Scan for the cell matching the given text and deliver its (x, y) coordinate at center. 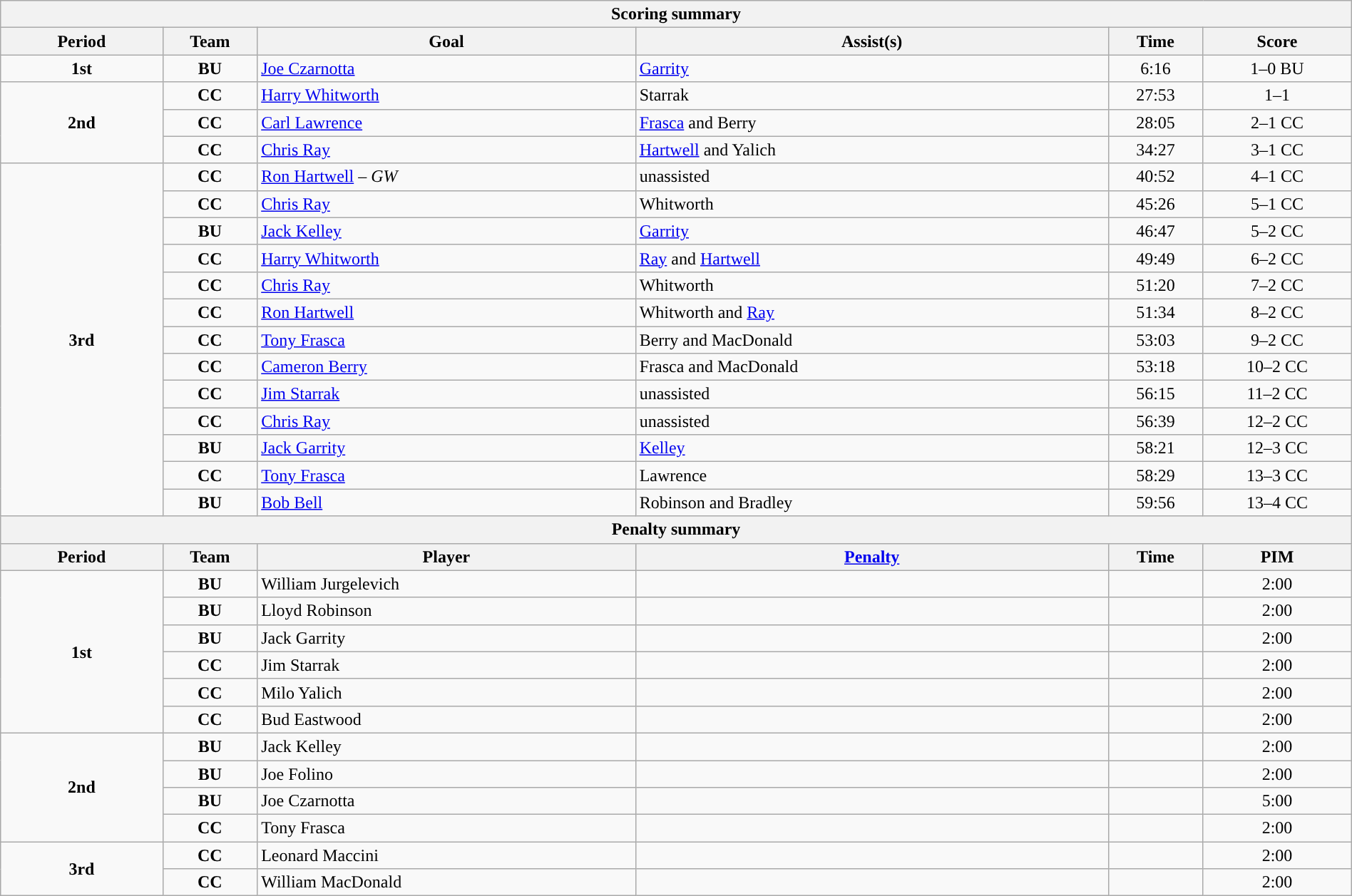
10–2 CC (1277, 367)
Hartwell and Yalich (871, 150)
6:16 (1155, 68)
28:05 (1155, 123)
Bud Eastwood (446, 719)
12–2 CC (1277, 421)
49:49 (1155, 258)
Frasca and MacDonald (871, 367)
27:53 (1155, 96)
45:26 (1155, 204)
Penalty (871, 557)
58:21 (1155, 448)
Lawrence (871, 475)
59:56 (1155, 503)
56:39 (1155, 421)
Score (1277, 41)
William Jurgelevich (446, 584)
Scoring summary (676, 14)
6–2 CC (1277, 258)
Frasca and Berry (871, 123)
Ron Hartwell – GW (446, 177)
William MacDonald (446, 882)
Player (446, 557)
51:34 (1155, 312)
Cameron Berry (446, 367)
51:20 (1155, 285)
Robinson and Bradley (871, 503)
Starrak (871, 96)
40:52 (1155, 177)
Kelley (871, 448)
5–1 CC (1277, 204)
46:47 (1155, 231)
3–1 CC (1277, 150)
5–2 CC (1277, 231)
Milo Yalich (446, 692)
13–4 CC (1277, 503)
12–3 CC (1277, 448)
Berry and MacDonald (871, 340)
Leonard Maccini (446, 855)
Penalty summary (676, 530)
1–0 BU (1277, 68)
Assist(s) (871, 41)
53:03 (1155, 340)
9–2 CC (1277, 340)
Carl Lawrence (446, 123)
11–2 CC (1277, 394)
Ron Hartwell (446, 312)
4–1 CC (1277, 177)
Goal (446, 41)
13–3 CC (1277, 475)
8–2 CC (1277, 312)
PIM (1277, 557)
Lloyd Robinson (446, 611)
Ray and Hartwell (871, 258)
Bob Bell (446, 503)
34:27 (1155, 150)
58:29 (1155, 475)
7–2 CC (1277, 285)
53:18 (1155, 367)
1–1 (1277, 96)
56:15 (1155, 394)
5:00 (1277, 801)
Whitworth and Ray (871, 312)
Joe Folino (446, 773)
2–1 CC (1277, 123)
